Locate the cell with the specified text and output its (X, Y) center coordinate. 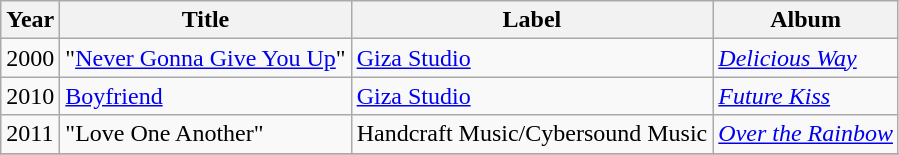
"Never Gonna Give You Up" (206, 58)
Label (532, 20)
Album (806, 20)
"Love One Another" (206, 134)
2000 (30, 58)
Handcraft Music/Cybersound Music (532, 134)
Over the Rainbow (806, 134)
Delicious Way (806, 58)
Boyfriend (206, 96)
2010 (30, 96)
Future Kiss (806, 96)
2011 (30, 134)
Year (30, 20)
Title (206, 20)
